Output the (x, y) coordinate of the center of the cell containing the given text.  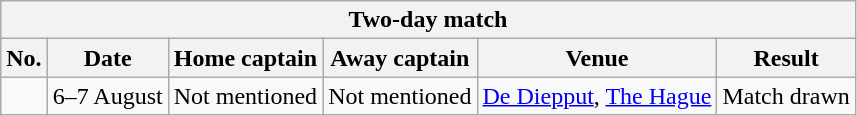
Result (786, 58)
Home captain (245, 58)
Two-day match (428, 20)
De Diepput, The Hague (597, 96)
Venue (597, 58)
Match drawn (786, 96)
6–7 August (108, 96)
No. (24, 58)
Away captain (400, 58)
Date (108, 58)
